Find where the given text appears and provide that cell's center as (x, y) coordinate. 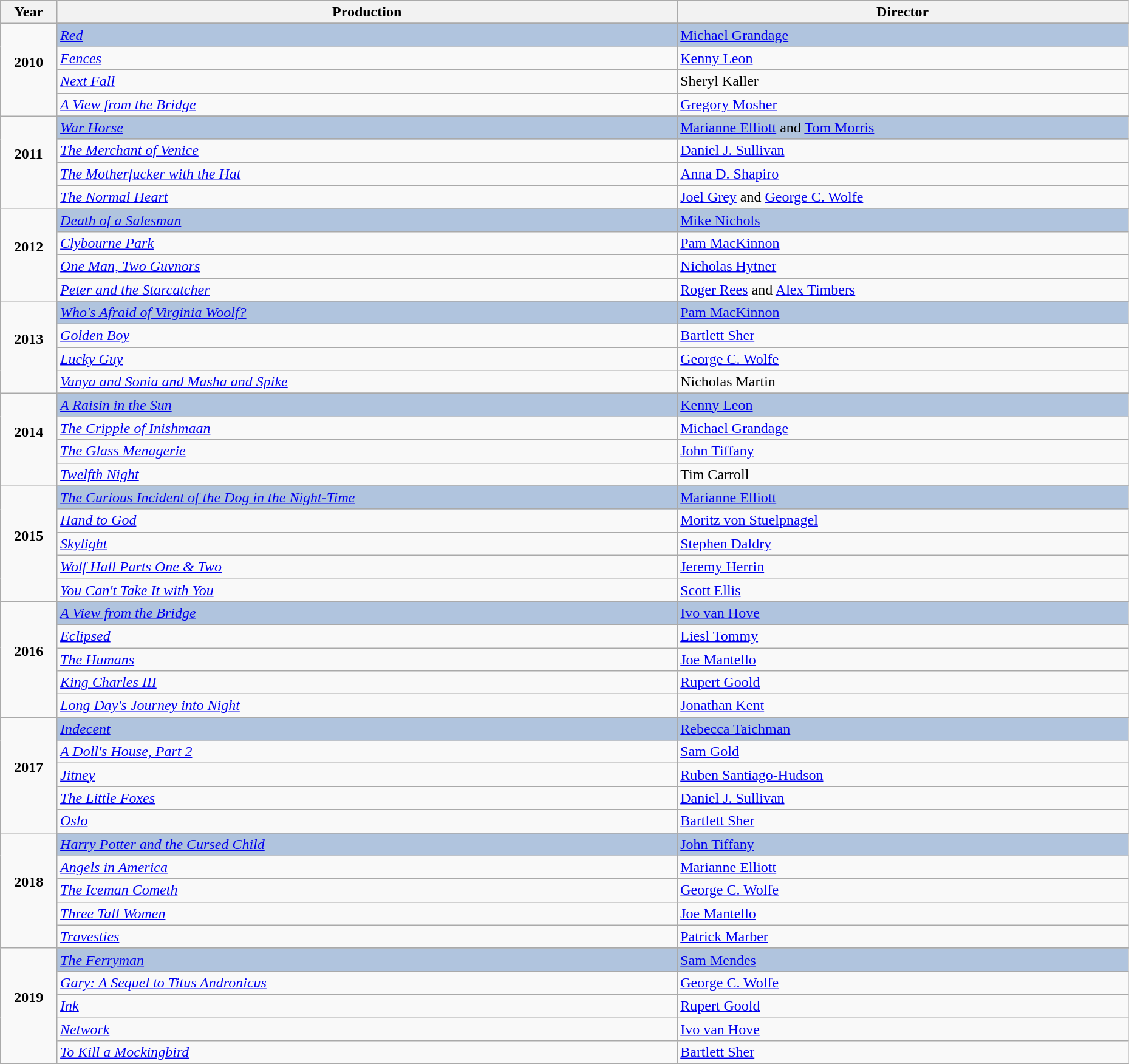
A Doll's House, Part 2 (367, 752)
Red (367, 35)
2011 (29, 162)
2016 (29, 659)
Jitney (367, 775)
You Can't Take It with You (367, 590)
The Glass Menagerie (367, 451)
Roger Rees and Alex Timbers (902, 290)
Angels in America (367, 867)
Golden Boy (367, 336)
The Little Foxes (367, 798)
Wolf Hall Parts One & Two (367, 567)
Gregory Mosher (902, 104)
One Man, Two Guvnors (367, 266)
Year (29, 12)
Harry Potter and the Cursed Child (367, 844)
Death of a Salesman (367, 220)
Ruben Santiago-Hudson (902, 775)
Sam Mendes (902, 960)
Sam Gold (902, 752)
Rebecca Taichman (902, 729)
2015 (29, 544)
Network (367, 1029)
Anna D. Shapiro (902, 174)
Director (902, 12)
2012 (29, 254)
Ink (367, 1006)
War Horse (367, 128)
Long Day's Journey into Night (367, 706)
Liesl Tommy (902, 636)
Nicholas Martin (902, 382)
Stephen Daldry (902, 544)
2019 (29, 1006)
The Motherfucker with the Hat (367, 174)
Nicholas Hytner (902, 266)
The Cripple of Inishmaan (367, 428)
The Curious Incident of the Dog in the Night-Time (367, 497)
Indecent (367, 729)
Peter and the Starcatcher (367, 290)
Vanya and Sonia and Masha and Spike (367, 382)
2018 (29, 890)
Production (367, 12)
Jonathan Kent (902, 706)
Jeremy Herrin (902, 567)
2014 (29, 440)
Who's Afraid of Virginia Woolf? (367, 313)
Travesties (367, 936)
The Iceman Cometh (367, 890)
Three Tall Women (367, 913)
The Merchant of Venice (367, 151)
King Charles III (367, 683)
2017 (29, 775)
Twelfth Night (367, 474)
The Ferryman (367, 960)
The Humans (367, 659)
A Raisin in the Sun (367, 405)
Moritz von Stuelpnagel (902, 520)
Oslo (367, 821)
To Kill a Mockingbird (367, 1052)
Next Fall (367, 81)
Skylight (367, 544)
Eclipsed (367, 636)
2013 (29, 347)
Fences (367, 58)
Scott Ellis (902, 590)
The Normal Heart (367, 197)
Clybourne Park (367, 243)
Sheryl Kaller (902, 81)
Mike Nichols (902, 220)
Tim Carroll (902, 474)
Patrick Marber (902, 936)
2010 (29, 70)
Marianne Elliott and Tom Morris (902, 128)
Hand to God (367, 520)
Joel Grey and George C. Wolfe (902, 197)
Lucky Guy (367, 359)
Gary: A Sequel to Titus Andronicus (367, 983)
